From the cell containing the given text, extract its center point as (x, y) coordinate. 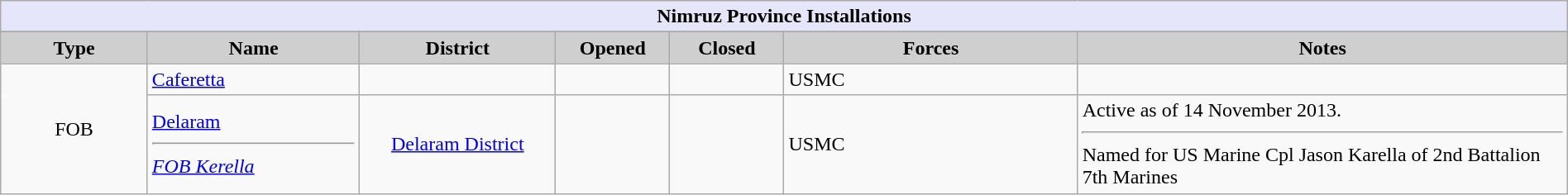
Notes (1322, 48)
Caferetta (253, 79)
Type (74, 48)
Opened (613, 48)
Delaram District (458, 144)
Forces (931, 48)
Closed (727, 48)
DelaramFOB Kerella (253, 144)
Name (253, 48)
District (458, 48)
Nimruz Province Installations (784, 17)
Active as of 14 November 2013.Named for US Marine Cpl Jason Karella of 2nd Battalion 7th Marines (1322, 144)
FOB (74, 129)
